Pinpoint the cell where the given text exists, returning its [X, Y] midpoint coordinate. 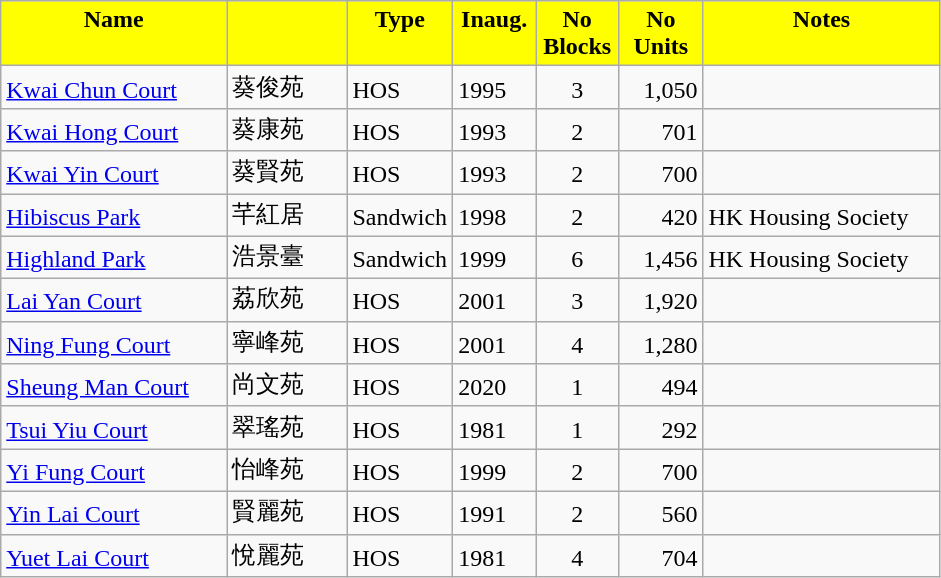
1,456 [661, 258]
Notes [822, 34]
292 [661, 428]
浩景臺 [287, 258]
Lai Yan Court [114, 300]
悅麗苑 [287, 556]
Ning Fung Court [114, 342]
Yin Lai Court [114, 512]
701 [661, 130]
Inaug. [494, 34]
Sheung Man Court [114, 386]
1,050 [661, 88]
Kwai Hong Court [114, 130]
Kwai Yin Court [114, 172]
Yi Fung Court [114, 470]
Highland Park [114, 258]
Tsui Yiu Court [114, 428]
1998 [494, 216]
葵賢苑 [287, 172]
Kwai Chun Court [114, 88]
420 [661, 216]
葵康苑 [287, 130]
6 [578, 258]
Type [400, 34]
寧峰苑 [287, 342]
No Units [661, 34]
560 [661, 512]
芊紅居 [287, 216]
1,920 [661, 300]
賢麗苑 [287, 512]
Name [114, 34]
1995 [494, 88]
Hibiscus Park [114, 216]
494 [661, 386]
2020 [494, 386]
翠瑤苑 [287, 428]
1991 [494, 512]
怡峰苑 [287, 470]
葵俊苑 [287, 88]
No Blocks [578, 34]
704 [661, 556]
荔欣苑 [287, 300]
Yuet Lai Court [114, 556]
尚文苑 [287, 386]
1,280 [661, 342]
